Capture the cell that displays the provided text and extract its (x, y) central coordinate. 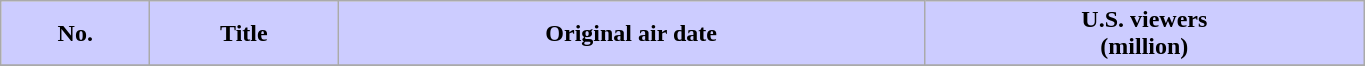
U.S. viewers(million) (1144, 34)
Title (244, 34)
Original air date (631, 34)
No. (76, 34)
